From the cell containing the given text, extract its center point as (x, y) coordinate. 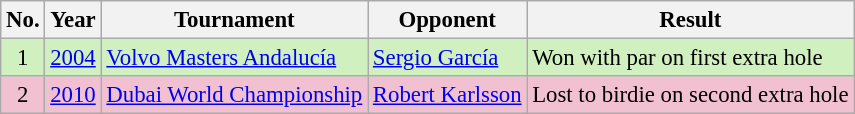
Dubai World Championship (234, 95)
No. (23, 20)
1 (23, 58)
Sergio García (448, 58)
Tournament (234, 20)
2004 (73, 58)
Opponent (448, 20)
Won with par on first extra hole (690, 58)
Year (73, 20)
Result (690, 20)
Lost to birdie on second extra hole (690, 95)
Volvo Masters Andalucía (234, 58)
Robert Karlsson (448, 95)
2 (23, 95)
2010 (73, 95)
